From the cell containing the given text, extract its center point as (X, Y) coordinate. 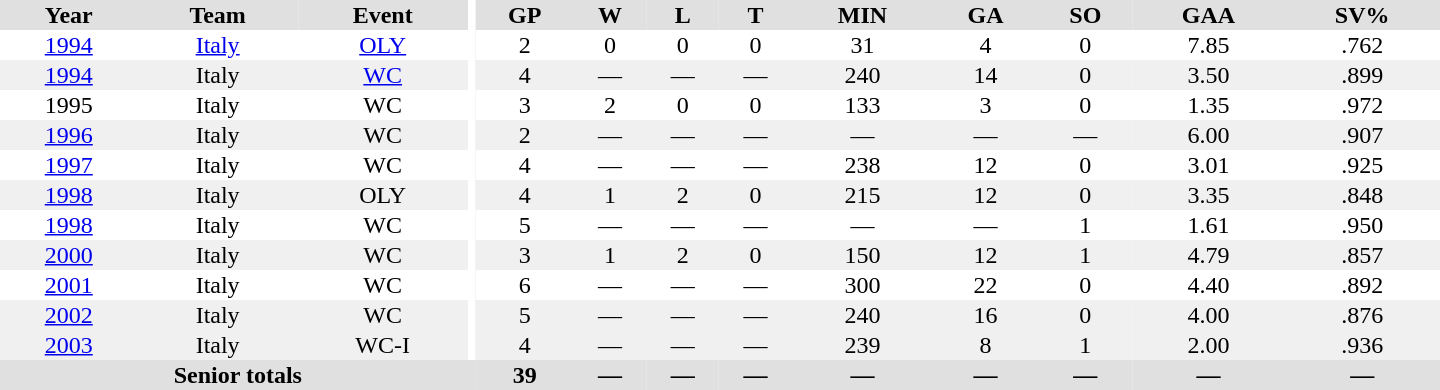
1996 (68, 135)
.876 (1362, 315)
7.85 (1208, 45)
Team (217, 15)
239 (862, 345)
4.40 (1208, 285)
2003 (68, 345)
SO (1085, 15)
.907 (1362, 135)
8 (986, 345)
SV% (1362, 15)
215 (862, 195)
133 (862, 105)
.950 (1362, 225)
16 (986, 315)
T (756, 15)
.972 (1362, 105)
6.00 (1208, 135)
.848 (1362, 195)
1.35 (1208, 105)
14 (986, 75)
300 (862, 285)
Year (68, 15)
W (610, 15)
GP (525, 15)
.857 (1362, 255)
31 (862, 45)
.892 (1362, 285)
4.79 (1208, 255)
3.01 (1208, 165)
2002 (68, 315)
6 (525, 285)
GA (986, 15)
2000 (68, 255)
39 (525, 375)
Senior totals (238, 375)
2.00 (1208, 345)
L (682, 15)
WC-I (383, 345)
.762 (1362, 45)
3.35 (1208, 195)
.899 (1362, 75)
4.00 (1208, 315)
2001 (68, 285)
150 (862, 255)
22 (986, 285)
1997 (68, 165)
MIN (862, 15)
Event (383, 15)
.936 (1362, 345)
.925 (1362, 165)
238 (862, 165)
1.61 (1208, 225)
3.50 (1208, 75)
1995 (68, 105)
GAA (1208, 15)
